Provide the [X, Y] coordinate of the cell's center where the given text is located.  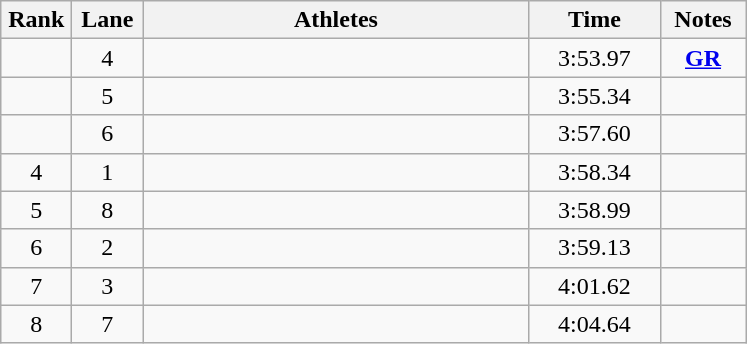
4:01.62 [594, 286]
Time [594, 20]
1 [108, 172]
GR [703, 58]
4:04.64 [594, 324]
3:59.13 [594, 248]
3 [108, 286]
3:55.34 [594, 96]
Notes [703, 20]
3:57.60 [594, 134]
Rank [36, 20]
Lane [108, 20]
3:53.97 [594, 58]
3:58.99 [594, 210]
Athletes [336, 20]
3:58.34 [594, 172]
2 [108, 248]
